Find where the given text appears and provide that cell's center as (x, y) coordinate. 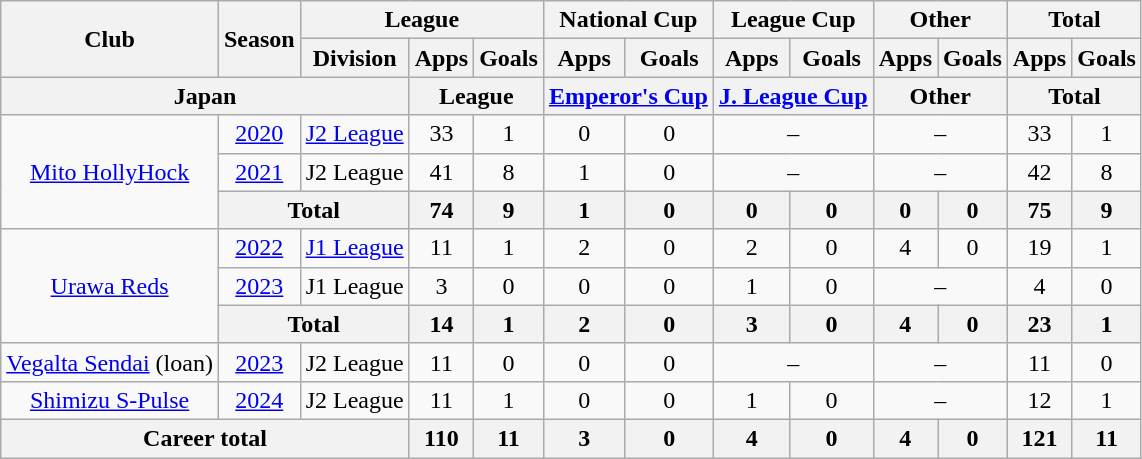
19 (1039, 248)
14 (441, 324)
National Cup (628, 20)
2021 (259, 172)
42 (1039, 172)
Urawa Reds (110, 286)
Mito HollyHock (110, 172)
75 (1039, 210)
121 (1039, 438)
Shimizu S-Pulse (110, 400)
2024 (259, 400)
110 (441, 438)
Vegalta Sendai (loan) (110, 362)
74 (441, 210)
41 (441, 172)
Division (354, 58)
23 (1039, 324)
J. League Cup (793, 96)
Season (259, 39)
2020 (259, 134)
Club (110, 39)
2022 (259, 248)
League Cup (793, 20)
Career total (205, 438)
Emperor's Cup (628, 96)
Japan (205, 96)
12 (1039, 400)
